Detect which cell encompasses the target text, then output its (X, Y) center coordinate. 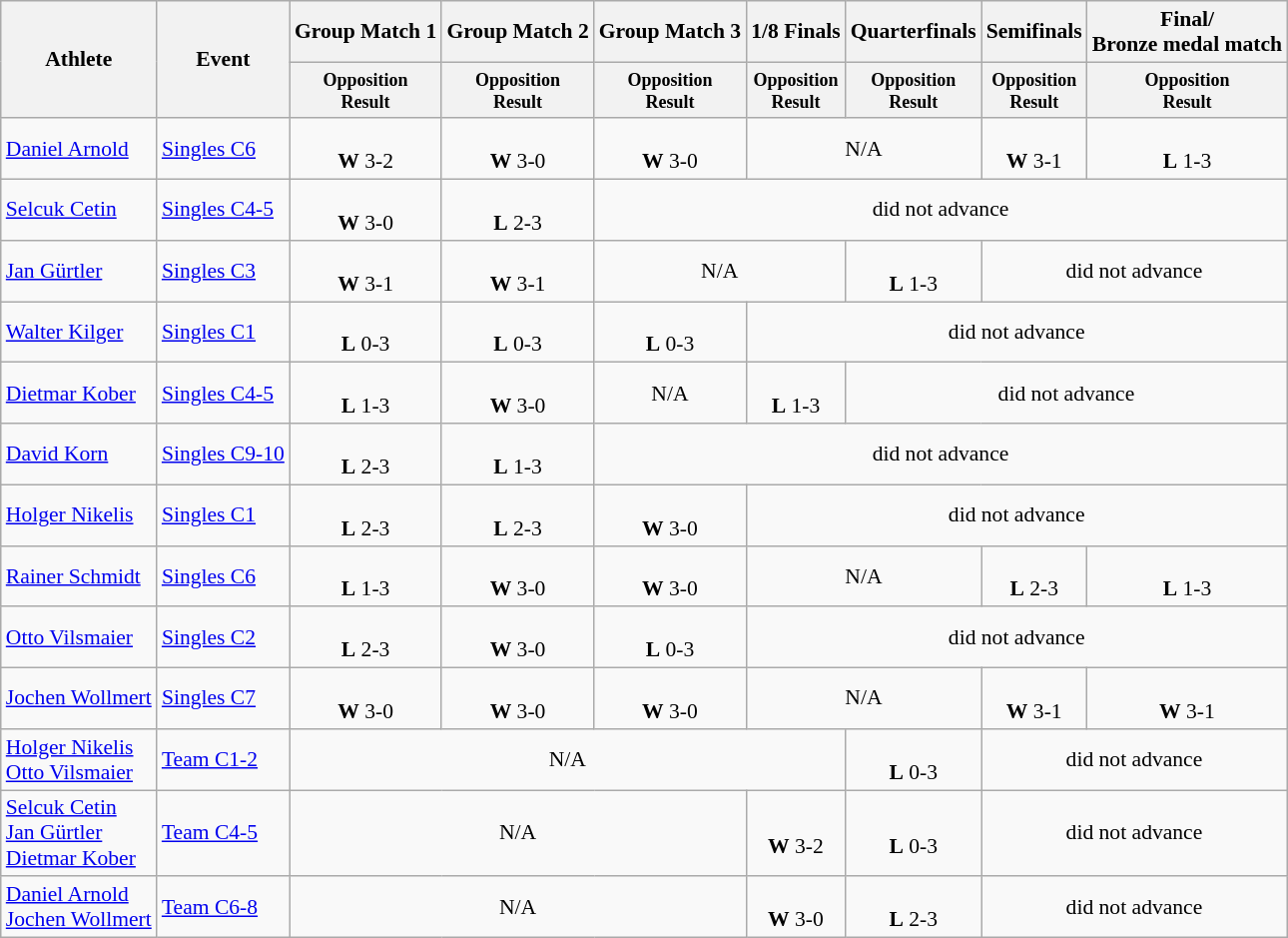
Selcuk CetinJan GürtlerDietmar Kober (79, 833)
Walter Kilger (79, 332)
Singles C7 (224, 699)
Event (224, 60)
Team C1-2 (224, 759)
Final/Bronze medal match (1187, 32)
Team C4-5 (224, 833)
Otto Vilsmaier (79, 637)
Daniel ArnoldJochen Wollmert (79, 907)
Holger Nikelis (79, 515)
Team C6-8 (224, 907)
Holger NikelisOtto Vilsmaier (79, 759)
Dietmar Kober (79, 394)
Group Match 3 (670, 32)
Singles C2 (224, 637)
Singles C9-10 (224, 454)
1/8 Finals (795, 32)
Jochen Wollmert (79, 699)
Rainer Schmidt (79, 575)
Athlete (79, 60)
Group Match 1 (365, 32)
Jan Gürtler (79, 272)
David Korn (79, 454)
Selcuk Cetin (79, 210)
Semifinals (1034, 32)
Group Match 2 (517, 32)
Singles C3 (224, 272)
Quarterfinals (914, 32)
Daniel Arnold (79, 150)
